Provide the (x, y) coordinate of the cell's center where the given text is located.  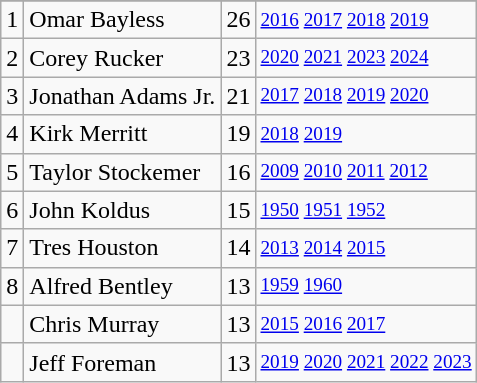
Chris Murray (122, 324)
2019 2020 2021 2022 2023 (366, 362)
21 (238, 96)
Alfred Bentley (122, 286)
2015 2016 2017 (366, 324)
2 (12, 58)
8 (12, 286)
3 (12, 96)
15 (238, 210)
Taylor Stockemer (122, 172)
1950 1951 1952 (366, 210)
Omar Bayless (122, 20)
2018 2019 (366, 134)
Jeff Foreman (122, 362)
Kirk Merritt (122, 134)
2016 2017 2018 2019 (366, 20)
2013 2014 2015 (366, 248)
Tres Houston (122, 248)
2017 2018 2019 2020 (366, 96)
19 (238, 134)
Corey Rucker (122, 58)
14 (238, 248)
2020 2021 2023 2024 (366, 58)
2009 2010 2011 2012 (366, 172)
Jonathan Adams Jr. (122, 96)
4 (12, 134)
John Koldus (122, 210)
16 (238, 172)
1959 1960 (366, 286)
5 (12, 172)
1 (12, 20)
7 (12, 248)
6 (12, 210)
23 (238, 58)
26 (238, 20)
